Provide the [x, y] coordinate of the cell's center where the given text is located.  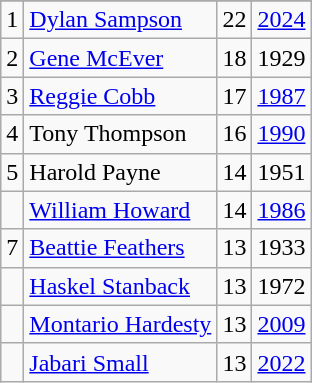
2024 [282, 20]
22 [234, 20]
Harold Payne [120, 172]
1990 [282, 134]
1933 [282, 248]
7 [12, 248]
Beattie Feathers [120, 248]
Gene McEver [120, 58]
1986 [282, 210]
Jabari Small [120, 362]
1951 [282, 172]
William Howard [120, 210]
1929 [282, 58]
3 [12, 96]
Reggie Cobb [120, 96]
1972 [282, 286]
Dylan Sampson [120, 20]
2 [12, 58]
Montario Hardesty [120, 324]
2022 [282, 362]
17 [234, 96]
Haskel Stanback [120, 286]
5 [12, 172]
18 [234, 58]
2009 [282, 324]
Tony Thompson [120, 134]
4 [12, 134]
1987 [282, 96]
16 [234, 134]
1 [12, 20]
